Capture the cell that displays the provided text and extract its (x, y) central coordinate. 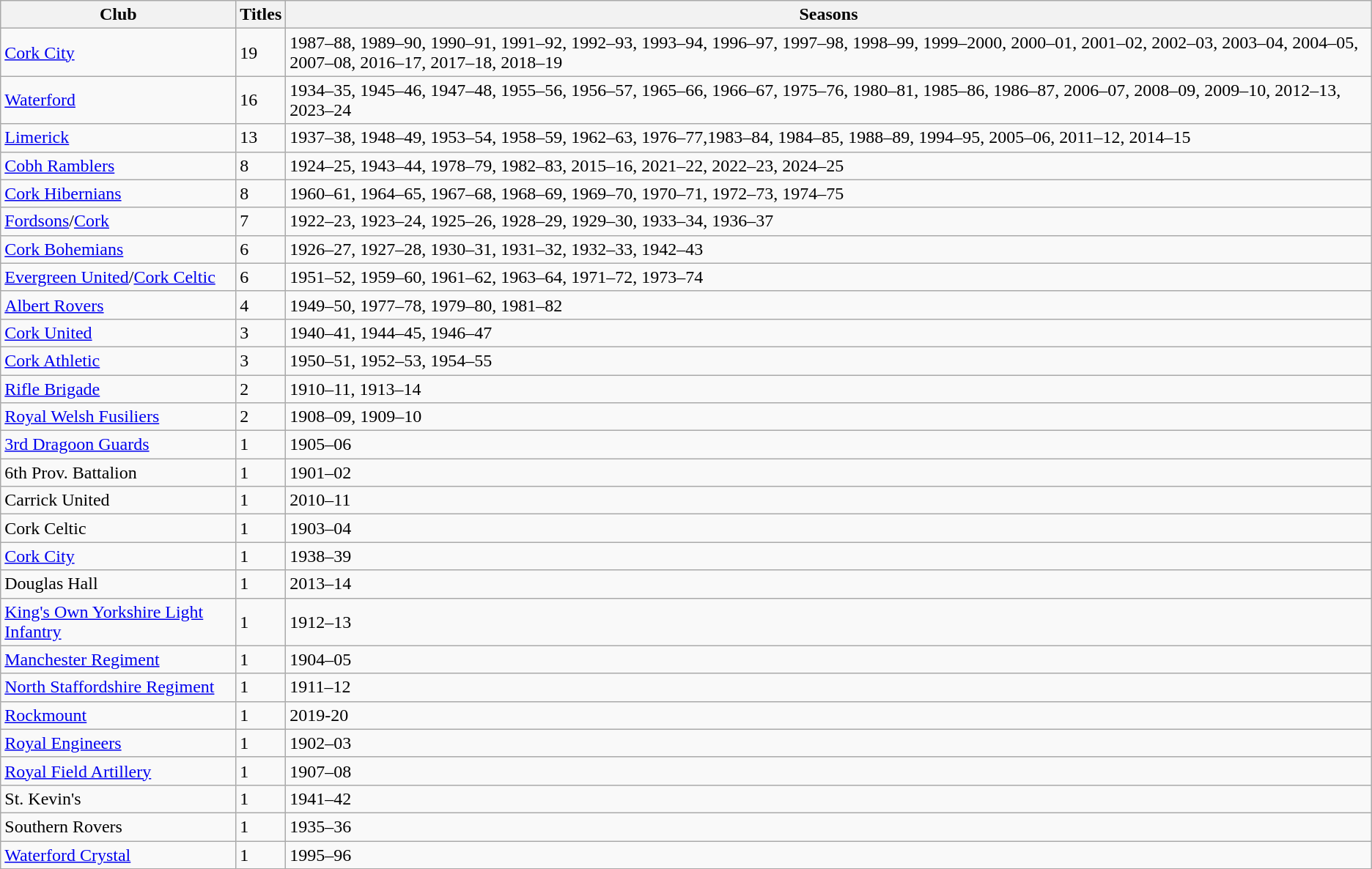
1910–11, 1913–14 (828, 389)
1940–41, 1944–45, 1946–47 (828, 333)
1902–03 (828, 743)
Manchester Regiment (119, 659)
King's Own Yorkshire Light Infantry (119, 621)
Cobh Ramblers (119, 166)
Cork Hibernians (119, 193)
1941–42 (828, 799)
Royal Field Artillery (119, 771)
1938–39 (828, 556)
1960–61, 1964–65, 1967–68, 1968–69, 1969–70, 1970–71, 1972–73, 1974–75 (828, 193)
Fordsons/Cork (119, 221)
North Staffordshire Regiment (119, 687)
1905–06 (828, 445)
3rd Dragoon Guards (119, 445)
Cork Bohemians (119, 249)
1934–35, 1945–46, 1947–48, 1955–56, 1956–57, 1965–66, 1966–67, 1975–76, 1980–81, 1985–86, 1986–87, 2006–07, 2008–09, 2009–10, 2012–13, 2023–24 (828, 100)
1901–02 (828, 473)
Albert Rovers (119, 305)
1908–09, 1909–10 (828, 417)
1907–08 (828, 771)
St. Kevin's (119, 799)
7 (261, 221)
1951–52, 1959–60, 1961–62, 1963–64, 1971–72, 1973–74 (828, 277)
Carrick United (119, 500)
Douglas Hall (119, 584)
Rockmount (119, 715)
Royal Engineers (119, 743)
6th Prov. Battalion (119, 473)
Titles (261, 15)
Seasons (828, 15)
1935–36 (828, 827)
Cork Athletic (119, 360)
2019-20 (828, 715)
1904–05 (828, 659)
19 (261, 53)
Evergreen United/Cork Celtic (119, 277)
13 (261, 138)
4 (261, 305)
1911–12 (828, 687)
Rifle Brigade (119, 389)
1903–04 (828, 528)
Limerick (119, 138)
1950–51, 1952–53, 1954–55 (828, 360)
1949–50, 1977–78, 1979–80, 1981–82 (828, 305)
1924–25, 1943–44, 1978–79, 1982–83, 2015–16, 2021–22, 2022–23, 2024–25 (828, 166)
Waterford (119, 100)
2010–11 (828, 500)
Southern Rovers (119, 827)
Royal Welsh Fusiliers (119, 417)
1922–23, 1923–24, 1925–26, 1928–29, 1929–30, 1933–34, 1936–37 (828, 221)
2013–14 (828, 584)
Cork United (119, 333)
1995–96 (828, 855)
Waterford Crystal (119, 855)
Club (119, 15)
1912–13 (828, 621)
1926–27, 1927–28, 1930–31, 1931–32, 1932–33, 1942–43 (828, 249)
Cork Celtic (119, 528)
1937–38, 1948–49, 1953–54, 1958–59, 1962–63, 1976–77,1983–84, 1984–85, 1988–89, 1994–95, 2005–06, 2011–12, 2014–15 (828, 138)
16 (261, 100)
